For the text-containing cell, return its midpoint in [X, Y] coordinate format. 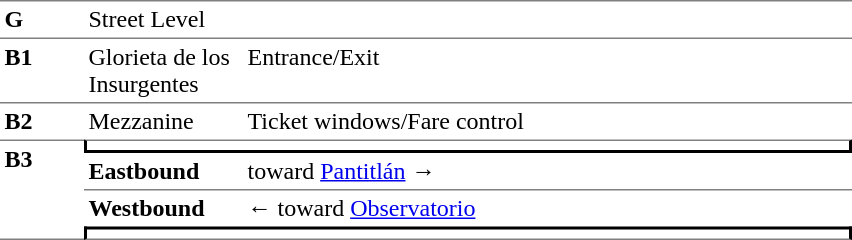
Eastbound [164, 172]
Entrance/Exit [548, 70]
Westbound [164, 208]
Street Level [468, 19]
Glorieta de los Insurgentes [164, 70]
toward Pantitlán → [548, 172]
Mezzanine [164, 121]
B2 [42, 121]
B3 [42, 190]
B1 [42, 70]
Ticket windows/Fare control [548, 121]
G [42, 19]
← toward Observatorio [548, 208]
